Scan for the cell matching the given text and deliver its [X, Y] coordinate at center. 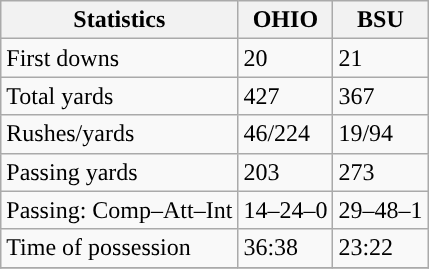
BSU [380, 20]
20 [286, 58]
Statistics [120, 20]
21 [380, 58]
OHIO [286, 20]
19/94 [380, 134]
29–48–1 [380, 210]
367 [380, 96]
Rushes/yards [120, 134]
First downs [120, 58]
14–24–0 [286, 210]
36:38 [286, 248]
427 [286, 96]
203 [286, 172]
46/224 [286, 134]
Passing: Comp–Att–Int [120, 210]
Time of possession [120, 248]
Passing yards [120, 172]
Total yards [120, 96]
23:22 [380, 248]
273 [380, 172]
